Scan for the cell matching the given text and deliver its (X, Y) coordinate at center. 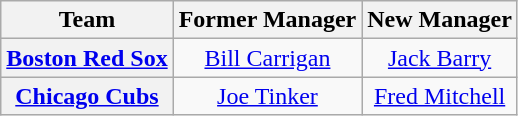
Former Manager (268, 20)
Jack Barry (440, 58)
Chicago Cubs (87, 96)
Boston Red Sox (87, 58)
New Manager (440, 20)
Joe Tinker (268, 96)
Bill Carrigan (268, 58)
Team (87, 20)
Fred Mitchell (440, 96)
